Extract the [X, Y] coordinate from the center of the cell holding the provided text.  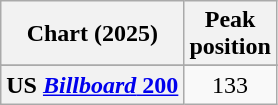
Chart (2025) [92, 34]
US Billboard 200 [92, 85]
Peakposition [230, 34]
133 [230, 85]
